Return the [X, Y] coordinate for the center point of the cell that contains the specified text.  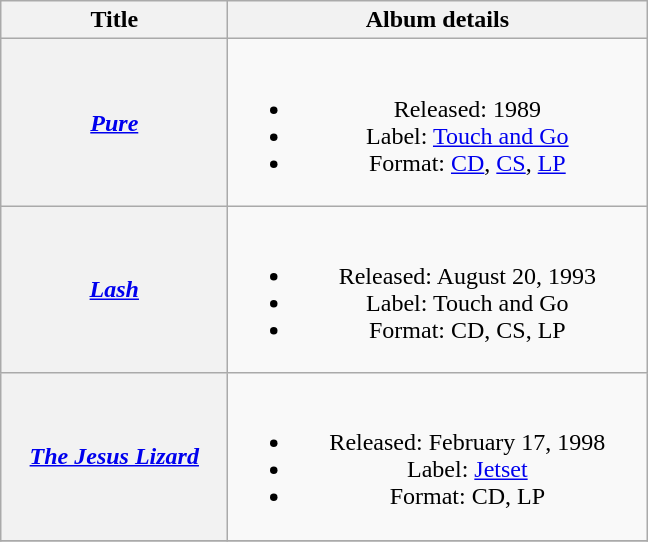
Title [114, 20]
Released: 1989Label: Touch and GoFormat: CD, CS, LP [438, 122]
Released: August 20, 1993Label: Touch and GoFormat: CD, CS, LP [438, 290]
Pure [114, 122]
Album details [438, 20]
Lash [114, 290]
The Jesus Lizard [114, 456]
Released: February 17, 1998Label: JetsetFormat: CD, LP [438, 456]
